Return (x, y) of the center of cell containing provided text 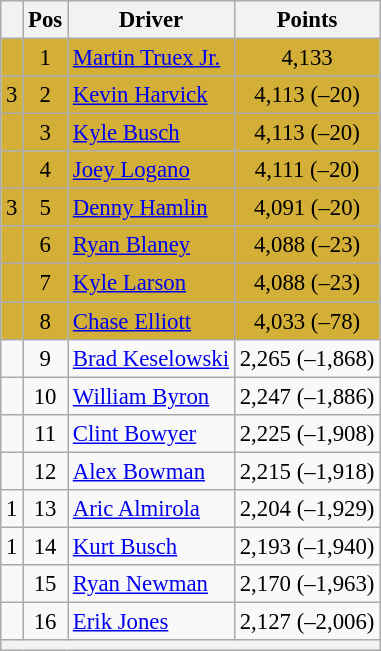
Denny Hamlin (152, 208)
Clint Bowyer (152, 433)
Ryan Blaney (152, 245)
14 (46, 546)
Erik Jones (152, 621)
12 (46, 471)
Chase Elliott (152, 321)
Kyle Larson (152, 283)
15 (46, 584)
Aric Almirola (152, 509)
6 (46, 245)
13 (46, 509)
Joey Logano (152, 170)
2,193 (–1,940) (306, 546)
2 (46, 95)
4,111 (–20) (306, 170)
11 (46, 433)
4,133 (306, 58)
Kyle Busch (152, 133)
2,247 (–1,886) (306, 396)
Pos (46, 20)
7 (46, 283)
2,170 (–1,963) (306, 584)
8 (46, 321)
2,204 (–1,929) (306, 509)
Kevin Harvick (152, 95)
Martin Truex Jr. (152, 58)
4,091 (–20) (306, 208)
2,265 (–1,868) (306, 358)
Kurt Busch (152, 546)
2,225 (–1,908) (306, 433)
4,033 (–78) (306, 321)
Brad Keselowski (152, 358)
Ryan Newman (152, 584)
5 (46, 208)
16 (46, 621)
2,127 (–2,006) (306, 621)
2,215 (–1,918) (306, 471)
4 (46, 170)
Points (306, 20)
William Byron (152, 396)
9 (46, 358)
Driver (152, 20)
10 (46, 396)
Alex Bowman (152, 471)
